Scan for the cell matching the given text and deliver its [x, y] coordinate at center. 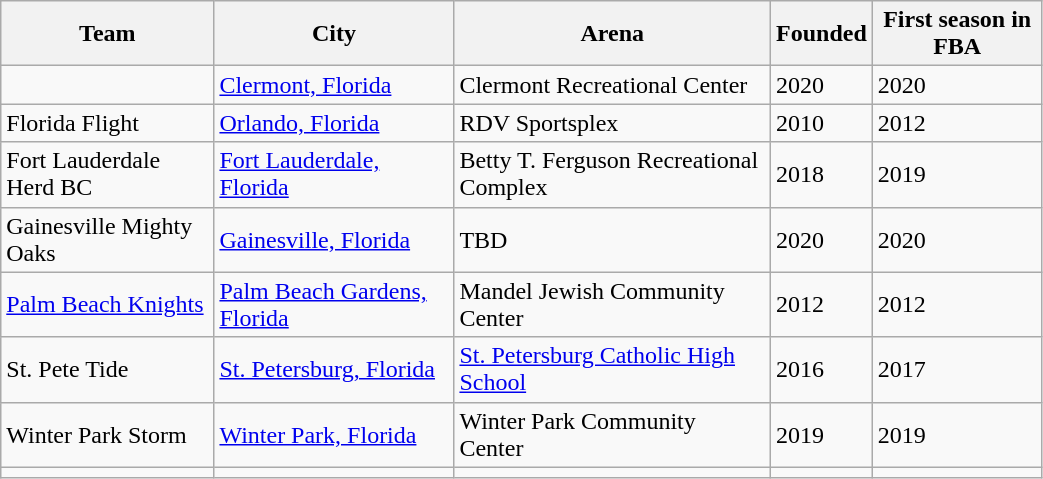
Palm Beach Gardens, Florida [334, 304]
Winter Park Community Center [612, 434]
Fort Lauderdale Herd BC [108, 174]
Florida Flight [108, 123]
City [334, 34]
RDV Sportsplex [612, 123]
Orlando, Florida [334, 123]
Founded [822, 34]
Betty T. Ferguson Recreational Complex [612, 174]
Arena [612, 34]
Mandel Jewish Community Center [612, 304]
Gainesville, Florida [334, 240]
Winter Park, Florida [334, 434]
2010 [822, 123]
Winter Park Storm [108, 434]
Team [108, 34]
TBD [612, 240]
St. Petersburg Catholic High School [612, 370]
St. Petersburg, Florida [334, 370]
2016 [822, 370]
Clermont, Florida [334, 85]
First season in FBA [957, 34]
2018 [822, 174]
Fort Lauderdale, Florida [334, 174]
Palm Beach Knights [108, 304]
St. Pete Tide [108, 370]
Gainesville Mighty Oaks [108, 240]
Clermont Recreational Center [612, 85]
2017 [957, 370]
